Return the [X, Y] coordinate for the center point of the cell that contains the specified text.  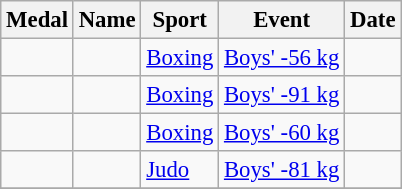
Medal [38, 20]
Event [282, 20]
Boys' -91 kg [282, 95]
Name [107, 20]
Boys' -56 kg [282, 58]
Date [373, 20]
Boys' -60 kg [282, 133]
Sport [180, 20]
Judo [180, 170]
Boys' -81 kg [282, 170]
